Output the (x, y) coordinate of the center of the cell containing the given text.  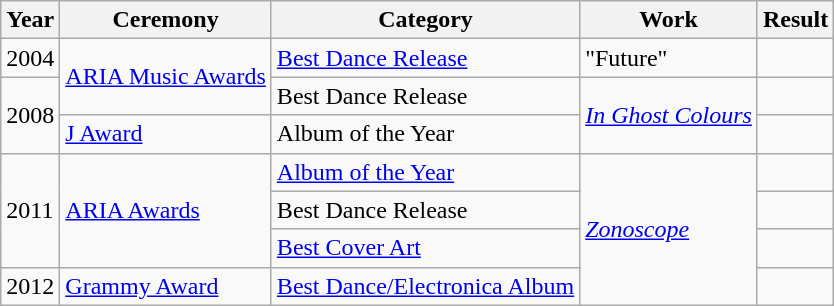
2012 (30, 286)
"Future" (669, 58)
Work (669, 20)
2008 (30, 115)
Grammy Award (166, 286)
ARIA Music Awards (166, 77)
Year (30, 20)
ARIA Awards (166, 210)
In Ghost Colours (669, 115)
Ceremony (166, 20)
Best Cover Art (425, 248)
Result (795, 20)
Category (425, 20)
Zonoscope (669, 229)
Best Dance/Electronica Album (425, 286)
J Award (166, 134)
2004 (30, 58)
2011 (30, 210)
